Locate the cell with the specified text and output its (x, y) center coordinate. 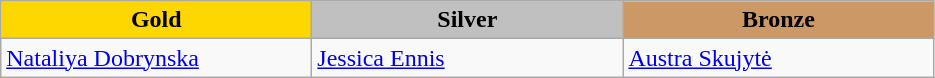
Silver (468, 20)
Gold (156, 20)
Jessica Ennis (468, 58)
Austra Skujytė (778, 58)
Bronze (778, 20)
Nataliya Dobrynska (156, 58)
